Detect which cell encompasses the target text, then output its (x, y) center coordinate. 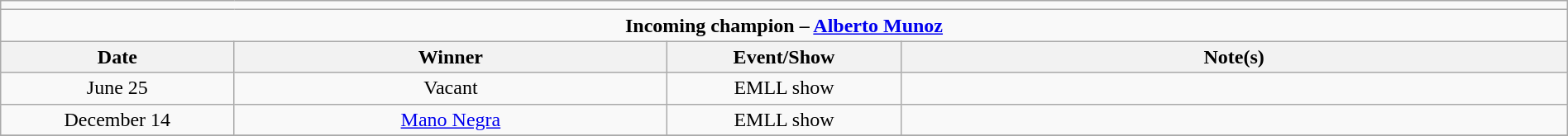
Incoming champion – Alberto Munoz (784, 26)
Note(s) (1234, 57)
Vacant (451, 88)
June 25 (117, 88)
December 14 (117, 120)
Mano Negra (451, 120)
Winner (451, 57)
Event/Show (784, 57)
Date (117, 57)
